Capture the cell that displays the provided text and extract its (X, Y) central coordinate. 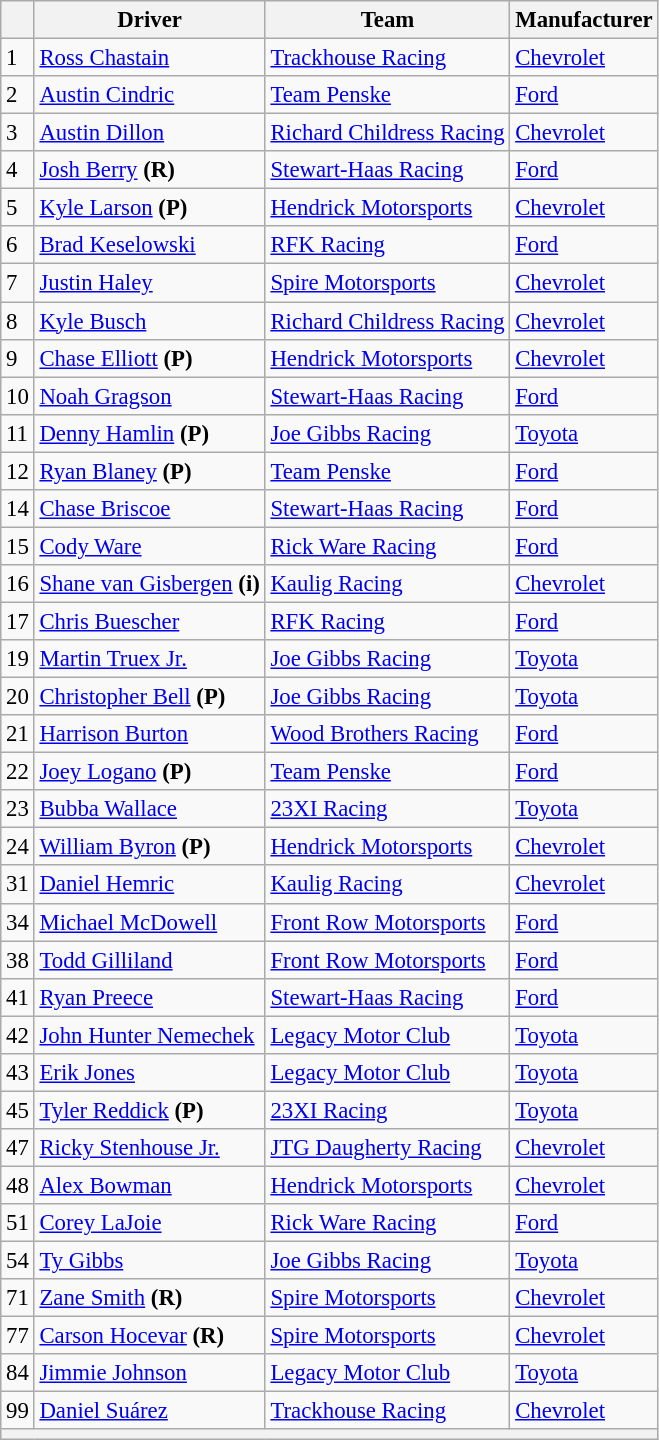
17 (18, 621)
Joey Logano (P) (150, 772)
1 (18, 58)
47 (18, 1148)
Justin Haley (150, 283)
Chase Elliott (P) (150, 358)
4 (18, 170)
2 (18, 95)
Kyle Larson (P) (150, 208)
Denny Hamlin (P) (150, 433)
Carson Hocevar (R) (150, 1336)
15 (18, 546)
14 (18, 509)
Kyle Busch (150, 321)
Alex Bowman (150, 1185)
Ross Chastain (150, 58)
Zane Smith (R) (150, 1298)
3 (18, 133)
Ryan Blaney (P) (150, 471)
Bubba Wallace (150, 809)
99 (18, 1411)
16 (18, 584)
45 (18, 1110)
Chris Buescher (150, 621)
34 (18, 922)
5 (18, 208)
Martin Truex Jr. (150, 659)
12 (18, 471)
42 (18, 1035)
John Hunter Nemechek (150, 1035)
38 (18, 960)
Austin Cindric (150, 95)
Josh Berry (R) (150, 170)
43 (18, 1073)
Ryan Preece (150, 997)
Shane van Gisbergen (i) (150, 584)
7 (18, 283)
Driver (150, 20)
Michael McDowell (150, 922)
Erik Jones (150, 1073)
21 (18, 734)
11 (18, 433)
Corey LaJoie (150, 1223)
Ty Gibbs (150, 1261)
20 (18, 697)
24 (18, 847)
31 (18, 885)
8 (18, 321)
71 (18, 1298)
51 (18, 1223)
Daniel Suárez (150, 1411)
Todd Gilliland (150, 960)
Chase Briscoe (150, 509)
Christopher Bell (P) (150, 697)
JTG Daugherty Racing (388, 1148)
54 (18, 1261)
6 (18, 245)
Jimmie Johnson (150, 1373)
Ricky Stenhouse Jr. (150, 1148)
Manufacturer (584, 20)
19 (18, 659)
Noah Gragson (150, 396)
Wood Brothers Racing (388, 734)
Daniel Hemric (150, 885)
48 (18, 1185)
23 (18, 809)
Brad Keselowski (150, 245)
Austin Dillon (150, 133)
41 (18, 997)
22 (18, 772)
William Byron (P) (150, 847)
10 (18, 396)
77 (18, 1336)
Harrison Burton (150, 734)
Tyler Reddick (P) (150, 1110)
Team (388, 20)
Cody Ware (150, 546)
9 (18, 358)
84 (18, 1373)
